Extract the (X, Y) coordinate from the center of the cell holding the provided text.  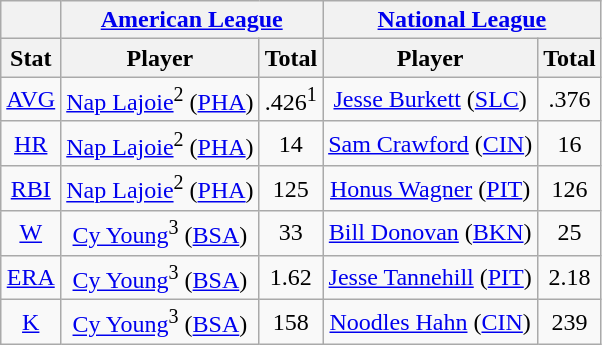
Jesse Tannehill (PIT) (430, 278)
Noodles Hahn (CIN) (430, 322)
16 (570, 144)
33 (291, 234)
1.62 (291, 278)
Jesse Burkett (SLC) (430, 100)
RBI (31, 188)
.376 (570, 100)
2.18 (570, 278)
AVG (31, 100)
126 (570, 188)
W (31, 234)
Stat (31, 58)
National League (462, 20)
25 (570, 234)
HR (31, 144)
14 (291, 144)
.4261 (291, 100)
158 (291, 322)
Sam Crawford (CIN) (430, 144)
American League (192, 20)
125 (291, 188)
Honus Wagner (PIT) (430, 188)
K (31, 322)
Bill Donovan (BKN) (430, 234)
239 (570, 322)
ERA (31, 278)
